Return the [X, Y] coordinate for the center point of the cell that contains the specified text.  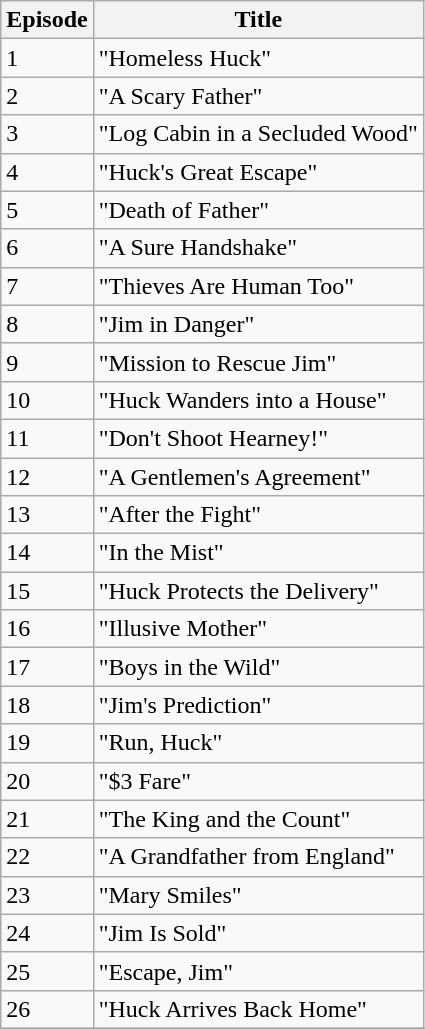
21 [47, 819]
"Illusive Mother" [258, 629]
"$3 Fare" [258, 781]
Episode [47, 20]
4 [47, 172]
"Boys in the Wild" [258, 667]
1 [47, 58]
12 [47, 477]
"Huck's Great Escape" [258, 172]
3 [47, 134]
2 [47, 96]
15 [47, 591]
"Jim in Danger" [258, 324]
"Thieves Are Human Too" [258, 286]
"Mary Smiles" [258, 895]
18 [47, 705]
"In the Mist" [258, 553]
25 [47, 971]
"Huck Arrives Back Home" [258, 1009]
9 [47, 362]
"Death of Father" [258, 210]
"Escape, Jim" [258, 971]
20 [47, 781]
26 [47, 1009]
"A Scary Father" [258, 96]
8 [47, 324]
17 [47, 667]
5 [47, 210]
22 [47, 857]
"Don't Shoot Hearney!" [258, 438]
"Mission to Rescue Jim" [258, 362]
19 [47, 743]
"A Sure Handshake" [258, 248]
"Homeless Huck" [258, 58]
11 [47, 438]
16 [47, 629]
24 [47, 933]
"Jim's Prediction" [258, 705]
"Log Cabin in a Secluded Wood" [258, 134]
14 [47, 553]
"The King and the Count" [258, 819]
10 [47, 400]
"Huck Wanders into a House" [258, 400]
"After the Fight" [258, 515]
7 [47, 286]
"Run, Huck" [258, 743]
"Jim Is Sold" [258, 933]
Title [258, 20]
"A Grandfather from England" [258, 857]
"Huck Protects the Delivery" [258, 591]
6 [47, 248]
13 [47, 515]
"A Gentlemen's Agreement" [258, 477]
23 [47, 895]
